For the text-containing cell, return its midpoint in (x, y) coordinate format. 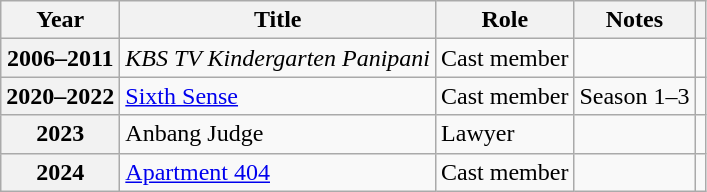
2020–2022 (60, 96)
2006–2011 (60, 58)
Role (505, 20)
Apartment 404 (278, 172)
Season 1–3 (634, 96)
Notes (634, 20)
KBS TV Kindergarten Panipani (278, 58)
Anbang Judge (278, 134)
Title (278, 20)
Sixth Sense (278, 96)
Year (60, 20)
2024 (60, 172)
Lawyer (505, 134)
2023 (60, 134)
